Search for the cell housing the specified text and yield its (x, y) center coordinate. 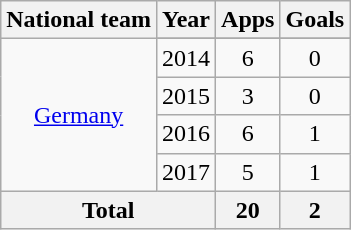
Germany (79, 115)
20 (248, 210)
2 (315, 210)
2014 (186, 58)
2016 (186, 134)
Year (186, 20)
Goals (315, 20)
5 (248, 172)
Total (108, 210)
National team (79, 20)
3 (248, 96)
2017 (186, 172)
2015 (186, 96)
Apps (248, 20)
